Extract the (x, y) coordinate from the center of the cell holding the provided text.  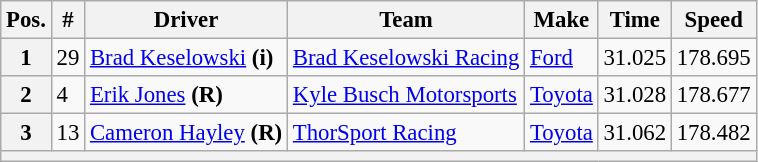
Erik Jones (R) (186, 95)
31.028 (634, 95)
178.482 (714, 133)
Driver (186, 20)
# (68, 20)
Pos. (26, 20)
Kyle Busch Motorsports (406, 95)
Team (406, 20)
2 (26, 95)
4 (68, 95)
178.677 (714, 95)
1 (26, 58)
29 (68, 58)
31.062 (634, 133)
ThorSport Racing (406, 133)
Ford (562, 58)
3 (26, 133)
178.695 (714, 58)
Make (562, 20)
Brad Keselowski Racing (406, 58)
Cameron Hayley (R) (186, 133)
Speed (714, 20)
31.025 (634, 58)
Brad Keselowski (i) (186, 58)
13 (68, 133)
Time (634, 20)
